Return (X, Y) of the center of cell containing provided text 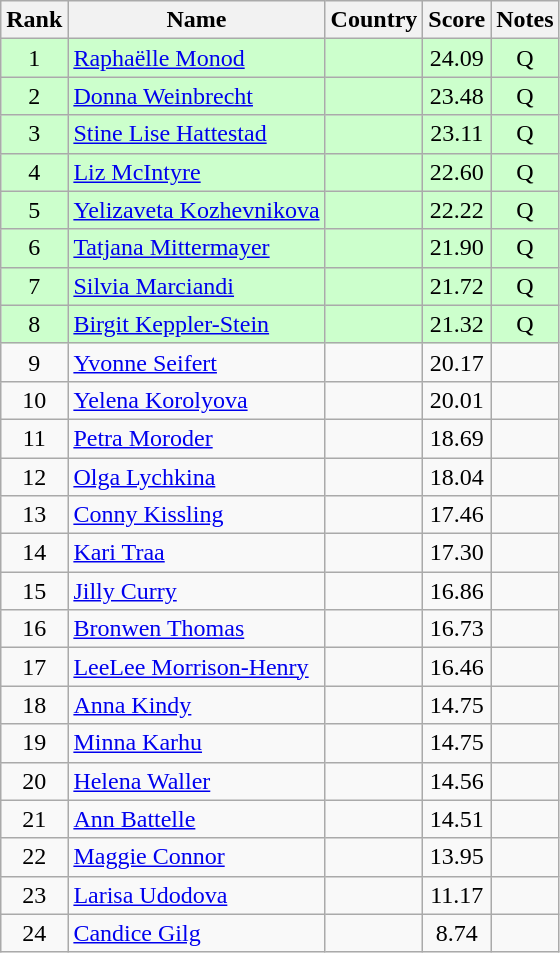
Notes (525, 20)
Name (196, 20)
14.51 (457, 819)
16.86 (457, 591)
17.46 (457, 515)
Kari Traa (196, 553)
Candice Gilg (196, 933)
Tatjana Mittermayer (196, 248)
Conny Kissling (196, 515)
6 (34, 248)
4 (34, 172)
19 (34, 743)
21.32 (457, 324)
7 (34, 286)
21.90 (457, 248)
3 (34, 134)
Helena Waller (196, 781)
12 (34, 477)
16.73 (457, 629)
20 (34, 781)
20.17 (457, 362)
23.11 (457, 134)
8 (34, 324)
Bronwen Thomas (196, 629)
Score (457, 20)
Ann Battelle (196, 819)
5 (34, 210)
Jilly Curry (196, 591)
Petra Moroder (196, 438)
Olga Lychkina (196, 477)
21 (34, 819)
Yelizaveta Kozhevnikova (196, 210)
Country (374, 20)
14 (34, 553)
23.48 (457, 96)
Donna Weinbrecht (196, 96)
Yelena Korolyova (196, 400)
17 (34, 667)
Raphaëlle Monod (196, 58)
Rank (34, 20)
11 (34, 438)
Silvia Marciandi (196, 286)
1 (34, 58)
13 (34, 515)
8.74 (457, 933)
Birgit Keppler-Stein (196, 324)
18.69 (457, 438)
Stine Lise Hattestad (196, 134)
11.17 (457, 895)
24 (34, 933)
23 (34, 895)
20.01 (457, 400)
24.09 (457, 58)
Minna Karhu (196, 743)
16.46 (457, 667)
18 (34, 705)
21.72 (457, 286)
13.95 (457, 857)
Maggie Connor (196, 857)
17.30 (457, 553)
22 (34, 857)
22.60 (457, 172)
Liz McIntyre (196, 172)
16 (34, 629)
Yvonne Seifert (196, 362)
14.56 (457, 781)
10 (34, 400)
2 (34, 96)
Larisa Udodova (196, 895)
LeeLee Morrison-Henry (196, 667)
18.04 (457, 477)
Anna Kindy (196, 705)
22.22 (457, 210)
15 (34, 591)
9 (34, 362)
